For the text-containing cell, return its midpoint in (x, y) coordinate format. 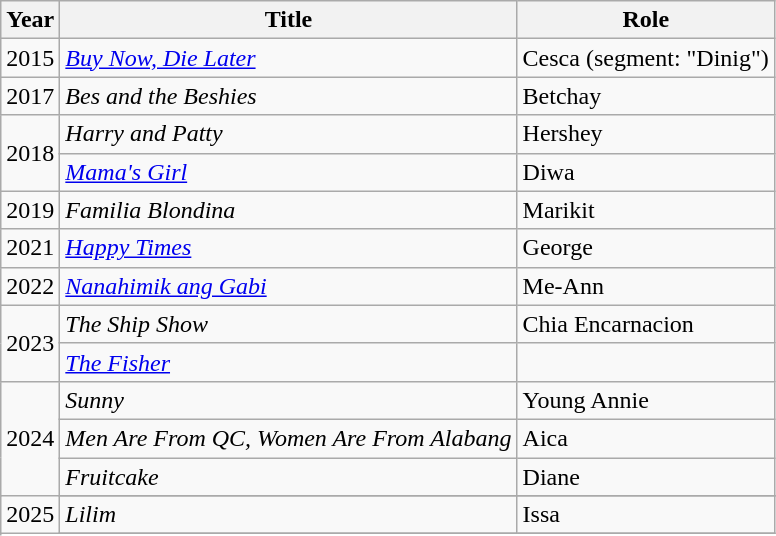
Sunny (288, 400)
Marikit (646, 210)
2017 (30, 96)
Title (288, 20)
Bes and the Beshies (288, 96)
2021 (30, 248)
2019 (30, 210)
2022 (30, 286)
Betchay (646, 96)
Diane (646, 477)
2024 (30, 438)
Issa (646, 515)
Men Are From QC, Women Are From Alabang (288, 438)
2025 (30, 515)
Nanahimik ang Gabi (288, 286)
Aica (646, 438)
Familia Blondina (288, 210)
The Ship Show (288, 324)
Cesca (segment: "Dinig") (646, 58)
2018 (30, 153)
George (646, 248)
Lilim (288, 515)
The Fisher (288, 362)
2015 (30, 58)
Young Annie (646, 400)
Hershey (646, 134)
Mama's Girl (288, 172)
Fruitcake (288, 477)
2023 (30, 343)
Year (30, 20)
Me-Ann (646, 286)
Harry and Patty (288, 134)
Role (646, 20)
Happy Times (288, 248)
Chia Encarnacion (646, 324)
Diwa (646, 172)
Buy Now, Die Later (288, 58)
